Pinpoint the cell where the given text exists, returning its [x, y] midpoint coordinate. 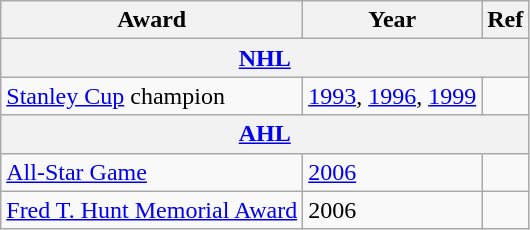
AHL [265, 134]
All-Star Game [152, 172]
Year [392, 20]
Award [152, 20]
Stanley Cup champion [152, 96]
Fred T. Hunt Memorial Award [152, 210]
Ref [506, 20]
NHL [265, 58]
1993, 1996, 1999 [392, 96]
